Return the [X, Y] coordinate for the center point of the cell that contains the specified text.  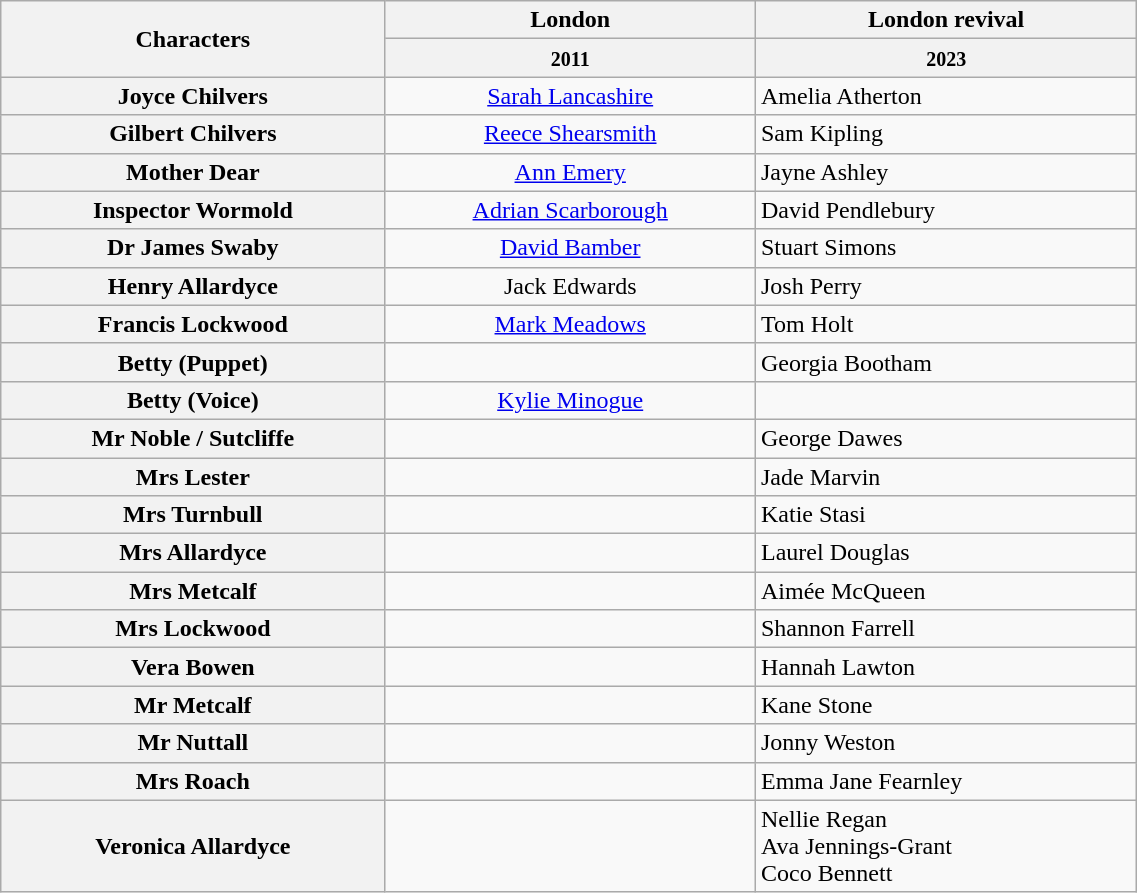
Stuart Simons [946, 248]
David Bamber [570, 248]
Mrs Lester [193, 477]
Jonny Weston [946, 743]
Ann Emery [570, 172]
Hannah Lawton [946, 667]
George Dawes [946, 438]
Sarah Lancashire [570, 96]
Mark Meadows [570, 324]
Kylie Minogue [570, 400]
Jack Edwards [570, 286]
Laurel Douglas [946, 553]
Gilbert Chilvers [193, 134]
Vera Bowen [193, 667]
Mrs Roach [193, 781]
Georgia Bootham [946, 362]
Henry Allardyce [193, 286]
Mr Noble / Sutcliffe [193, 438]
2011 [570, 58]
Jayne Ashley [946, 172]
Katie Stasi [946, 515]
Adrian Scarborough [570, 210]
Jade Marvin [946, 477]
2023 [946, 58]
Shannon Farrell [946, 629]
Nellie ReganAva Jennings-GrantCoco Bennett [946, 846]
Mrs Lockwood [193, 629]
Dr James Swaby [193, 248]
London [570, 20]
Mrs Metcalf [193, 591]
Kane Stone [946, 705]
Amelia Atherton [946, 96]
Emma Jane Fearnley [946, 781]
London revival [946, 20]
Mr Metcalf [193, 705]
Josh Perry [946, 286]
Francis Lockwood [193, 324]
Mrs Turnbull [193, 515]
Mother Dear [193, 172]
Tom Holt [946, 324]
Betty (Voice) [193, 400]
David Pendlebury [946, 210]
Aimée McQueen [946, 591]
Inspector Wormold [193, 210]
Sam Kipling [946, 134]
Joyce Chilvers [193, 96]
Reece Shearsmith [570, 134]
Mr Nuttall [193, 743]
Mrs Allardyce [193, 553]
Veronica Allardyce [193, 846]
Betty (Puppet) [193, 362]
Characters [193, 39]
